Capture the cell that displays the provided text and extract its [x, y] central coordinate. 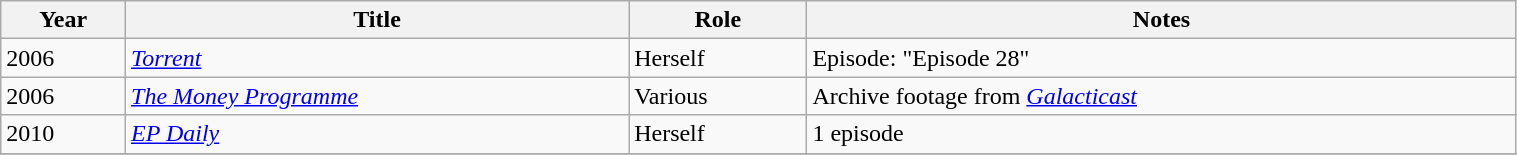
2010 [64, 134]
Role [718, 20]
Episode: "Episode 28" [1162, 58]
Archive footage from Galacticast [1162, 96]
1 episode [1162, 134]
Title [378, 20]
Notes [1162, 20]
Torrent [378, 58]
Various [718, 96]
Year [64, 20]
EP Daily [378, 134]
The Money Programme [378, 96]
